Locate the cell with the specified text and output its [X, Y] center coordinate. 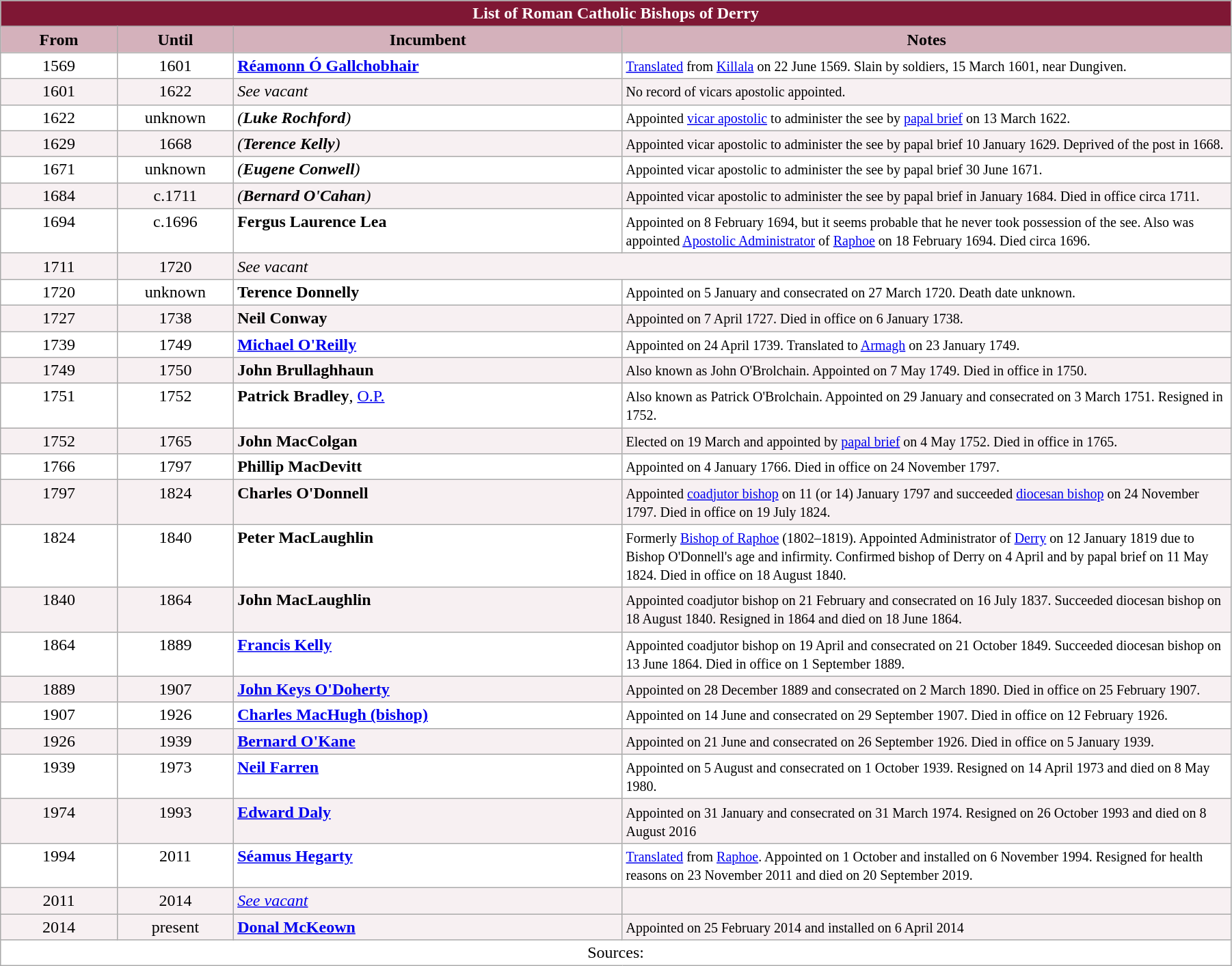
Also known as John O'Brolchain. Appointed on 7 May 1749. Died in office in 1750. [926, 371]
Appointed on 25 February 2014 and installed on 6 April 2014 [926, 926]
Charles O'Donnell [428, 502]
List of Roman Catholic Bishops of Derry [616, 14]
Appointed coadjutor bishop on 11 (or 14) January 1797 and succeeded diocesan bishop on 24 November 1797. Died in office on 19 July 1824. [926, 502]
John Keys O'Doherty [428, 689]
Michael O'Reilly [428, 344]
Appointed on 31 January and consecrated on 31 March 1974. Resigned on 26 October 1993 and died on 8 August 2016 [926, 820]
1684 [59, 196]
1739 [59, 344]
1569 [59, 66]
Terence Donnelly [428, 292]
1765 [175, 441]
1711 [59, 266]
From [59, 40]
1993 [175, 820]
1766 [59, 467]
Appointed vicar apostolic to administer the see by papal brief 30 June 1671. [926, 170]
1750 [175, 371]
1973 [175, 777]
Translated from Killala on 22 June 1569. Slain by soldiers, 15 March 1601, near Dungiven. [926, 66]
(Eugene Conwell) [428, 170]
Peter MacLaughlin [428, 556]
Appointed vicar apostolic to administer the see by papal brief on 13 March 1622. [926, 118]
Fergus Laurence Lea [428, 231]
Donal McKeown [428, 926]
Phillip MacDevitt [428, 467]
Patrick Bradley, O.P. [428, 406]
John MacColgan [428, 441]
1694 [59, 231]
Appointed on 28 December 1889 and consecrated on 2 March 1890. Died in office on 25 February 1907. [926, 689]
Notes [926, 40]
1738 [175, 318]
Appointed vicar apostolic to administer the see by papal brief 10 January 1629. Deprived of the post in 1668. [926, 144]
Elected on 19 March and appointed by papal brief on 4 May 1752. Died in office in 1765. [926, 441]
John Brullaghhaun [428, 371]
Appointed on 5 January and consecrated on 27 March 1720. Death date unknown. [926, 292]
1671 [59, 170]
Neil Conway [428, 318]
Appointed on 14 June and consecrated on 29 September 1907. Died in office on 12 February 1926. [926, 715]
No record of vicars apostolic appointed. [926, 92]
Charles MacHugh (bishop) [428, 715]
(Terence Kelly) [428, 144]
c.1711 [175, 196]
Appointed on 7 April 1727. Died in office on 6 January 1738. [926, 318]
1727 [59, 318]
Sources: [616, 953]
Neil Farren [428, 777]
1668 [175, 144]
present [175, 926]
Also known as Patrick O'Brolchain. Appointed on 29 January and consecrated on 3 March 1751. Resigned in 1752. [926, 406]
Edward Daly [428, 820]
1994 [59, 866]
Réamonn Ó Gallchobhair [428, 66]
1751 [59, 406]
(Bernard O'Cahan) [428, 196]
Appointed on 24 April 1739. Translated to Armagh on 23 January 1749. [926, 344]
Francis Kelly [428, 654]
Appointed on 4 January 1766. Died in office on 24 November 1797. [926, 467]
Bernard O'Kane [428, 741]
Séamus Hegarty [428, 866]
c.1696 [175, 231]
1629 [59, 144]
John MacLaughlin [428, 610]
(Luke Rochford) [428, 118]
1974 [59, 820]
Until [175, 40]
Incumbent [428, 40]
Appointed vicar apostolic to administer the see by papal brief in January 1684. Died in office circa 1711. [926, 196]
Appointed on 21 June and consecrated on 26 September 1926. Died in office on 5 January 1939. [926, 741]
Appointed on 5 August and consecrated on 1 October 1939. Resigned on 14 April 1973 and died on 8 May 1980. [926, 777]
